Detect which cell encompasses the target text, then output its [X, Y] center coordinate. 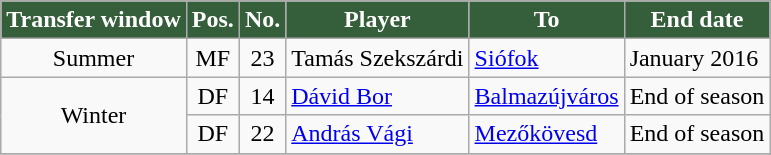
22 [262, 134]
Dávid Bor [378, 96]
Player [378, 20]
23 [262, 58]
No. [262, 20]
Siófok [546, 58]
Summer [94, 58]
14 [262, 96]
Balmazújváros [546, 96]
Tamás Szekszárdi [378, 58]
January 2016 [697, 58]
Winter [94, 115]
Transfer window [94, 20]
András Vági [378, 134]
Pos. [212, 20]
MF [212, 58]
To [546, 20]
End date [697, 20]
Mezőkövesd [546, 134]
